Return the [x, y] coordinate for the center point of the cell that contains the specified text.  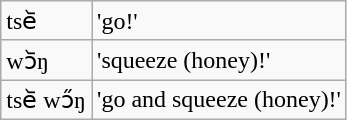
'go and squeeze (honey)!' [220, 100]
tse᷅ [46, 21]
wɔ᷅ŋ [46, 60]
'go!' [220, 21]
'squeeze (honey)!' [220, 60]
tse᷅ wɔ̋ŋ [46, 100]
